Search for the cell housing the specified text and yield its [X, Y] center coordinate. 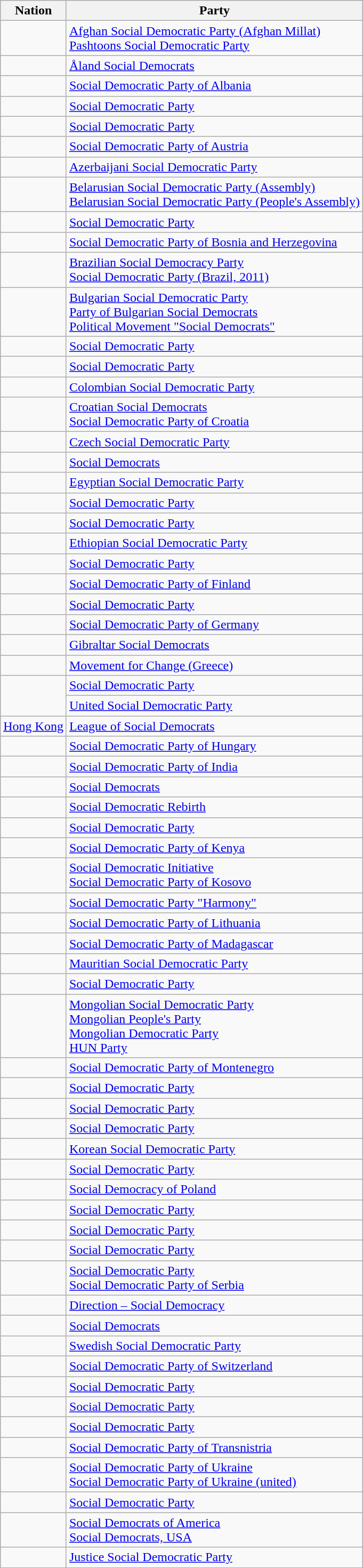
Mongolian Social Democratic PartyMongolian People's PartyMongolian Democratic PartyHUN Party [214, 1026]
Social Democratic Party of India [214, 767]
Ethiopian Social Democratic Party [214, 543]
Social Democrats of AmericaSocial Democrats, USA [214, 1530]
Social Democratic Party of Germany [214, 624]
Social Democratic Party of Bosnia and Herzegovina [214, 242]
Social Democratic Party of Switzerland [214, 1366]
Social Democratic Party of Finland [214, 584]
Social Democratic InitiativeSocial Democratic Party of Kosovo [214, 875]
Swedish Social Democratic Party [214, 1346]
Korean Social Democratic Party [214, 1149]
Justice Social Democratic Party [214, 1557]
Egyptian Social Democratic Party [214, 483]
League of Social Democrats [214, 726]
Brazilian Social Democracy PartySocial Democratic Party (Brazil, 2011) [214, 270]
Social Democratic Party of Kenya [214, 848]
Azerbaijani Social Democratic Party [214, 167]
Social Democratic PartySocial Democratic Party of Serbia [214, 1277]
Social Democracy of Poland [214, 1189]
Hong Kong [34, 726]
Social Democratic Party "Harmony" [214, 903]
Social Democratic Party of Madagascar [214, 943]
Social Democratic Party of Lithuania [214, 923]
Social Democratic Party of Montenegro [214, 1068]
Colombian Social Democratic Party [214, 387]
Czech Social Democratic Party [214, 442]
United Social Democratic Party [214, 706]
Social Democratic Party of Transnistria [214, 1448]
Social Democratic Party of Hungary [214, 746]
Croatian Social DemocratsSocial Democratic Party of Croatia [214, 415]
Direction – Social Democracy [214, 1305]
Bulgarian Social Democratic PartyParty of Bulgarian Social DemocratsPolitical Movement "Social Democrats" [214, 311]
Belarusian Social Democratic Party (Assembly)Belarusian Social Democratic Party (People's Assembly) [214, 194]
Social Democratic Party of UkraineSocial Democratic Party of Ukraine (united) [214, 1475]
Mauritian Social Democratic Party [214, 963]
Åland Social Democrats [214, 66]
Social Democratic Rebirth [214, 807]
Party [214, 11]
Social Democratic Party of Albania [214, 86]
Nation [34, 11]
Social Democratic Party of Austria [214, 147]
Gibraltar Social Democrats [214, 645]
Afghan Social Democratic Party (Afghan Millat)Pashtoons Social Democratic Party [214, 38]
Movement for Change (Greece) [214, 665]
